From the cell containing the given text, extract its center point as [x, y] coordinate. 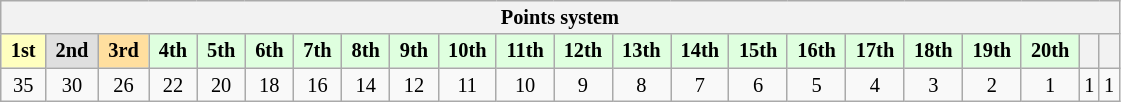
16th [816, 51]
20 [221, 85]
15th [758, 51]
11th [524, 51]
17th [875, 51]
9th [414, 51]
9 [583, 85]
12 [414, 85]
11 [467, 85]
1st [24, 51]
20th [1050, 51]
6 [758, 85]
Points system [560, 17]
3 [933, 85]
35 [24, 85]
14 [366, 85]
7th [317, 51]
2 [992, 85]
12th [583, 51]
10th [467, 51]
10 [524, 85]
3rd [123, 51]
22 [173, 85]
18 [269, 85]
26 [123, 85]
16 [317, 85]
6th [269, 51]
4th [173, 51]
18th [933, 51]
8 [641, 85]
13th [641, 51]
7 [700, 85]
2nd [72, 51]
5 [816, 85]
19th [992, 51]
8th [366, 51]
30 [72, 85]
14th [700, 51]
5th [221, 51]
4 [875, 85]
